Detect which cell encompasses the target text, then output its [X, Y] center coordinate. 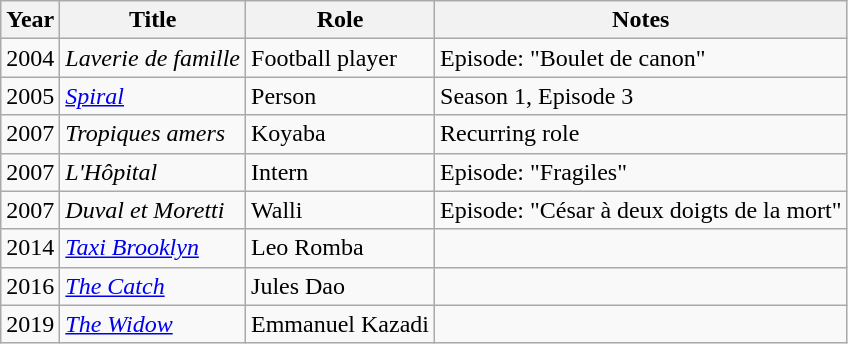
Season 1, Episode 3 [642, 96]
Taxi Brooklyn [153, 248]
2014 [30, 248]
Title [153, 20]
Laverie de famille [153, 58]
Spiral [153, 96]
Emmanuel Kazadi [340, 324]
Recurring role [642, 134]
The Catch [153, 286]
Intern [340, 172]
Notes [642, 20]
The Widow [153, 324]
2019 [30, 324]
2004 [30, 58]
Football player [340, 58]
Episode: "César à deux doigts de la mort" [642, 210]
Walli [340, 210]
2005 [30, 96]
Person [340, 96]
Tropiques amers [153, 134]
Role [340, 20]
Episode: "Boulet de canon" [642, 58]
Jules Dao [340, 286]
2016 [30, 286]
Leo Romba [340, 248]
Koyaba [340, 134]
Duval et Moretti [153, 210]
Year [30, 20]
L'Hôpital [153, 172]
Episode: "Fragiles" [642, 172]
